From the cell containing the given text, extract its center point as (x, y) coordinate. 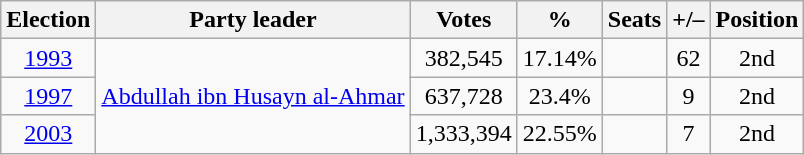
2003 (48, 134)
1993 (48, 58)
7 (688, 134)
Abdullah ibn Husayn al-Ahmar (253, 96)
Votes (464, 20)
22.55% (560, 134)
1,333,394 (464, 134)
17.14% (560, 58)
Position (757, 20)
23.4% (560, 96)
1997 (48, 96)
382,545 (464, 58)
637,728 (464, 96)
Party leader (253, 20)
+/– (688, 20)
9 (688, 96)
Seats (634, 20)
62 (688, 58)
Election (48, 20)
% (560, 20)
